Detect which cell encompasses the target text, then output its (x, y) center coordinate. 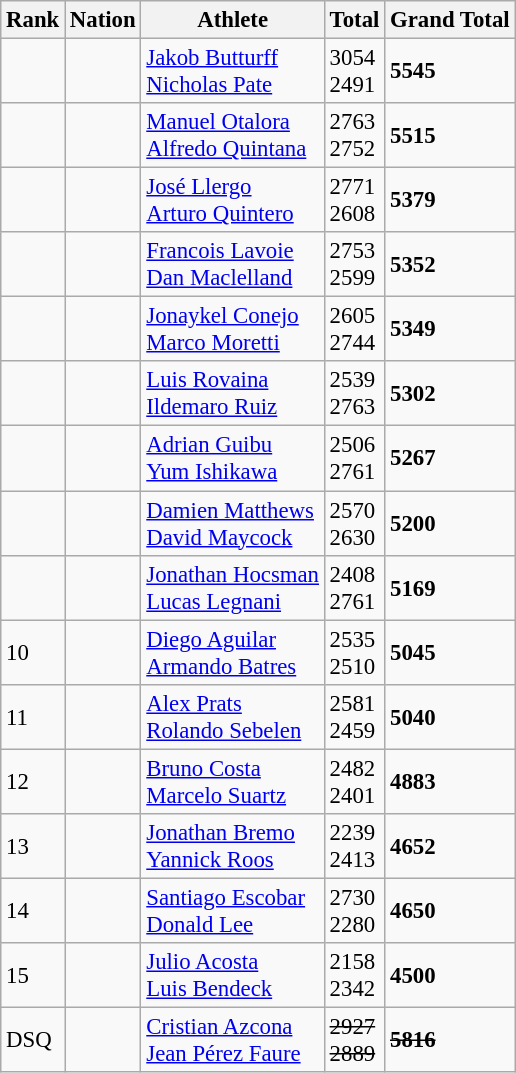
Total (354, 20)
15 (33, 976)
DSQ (33, 1040)
27302280 (354, 910)
5379 (450, 200)
Cristian AzconaJean Pérez Faure (232, 1040)
21582342 (354, 976)
5169 (450, 588)
4652 (450, 846)
Francois LavoieDan Maclelland (232, 264)
25392763 (354, 394)
Jakob ButturffNicholas Pate (232, 72)
5045 (450, 652)
25812459 (354, 716)
Julio AcostaLuis Bendeck (232, 976)
10 (33, 652)
5816 (450, 1040)
5349 (450, 330)
5515 (450, 136)
4883 (450, 782)
Alex PratsRolando Sebelen (232, 716)
Damien MatthewsDavid Maycock (232, 524)
27532599 (354, 264)
22392413 (354, 846)
27632752 (354, 136)
11 (33, 716)
25062761 (354, 458)
12 (33, 782)
5352 (450, 264)
4650 (450, 910)
30542491 (354, 72)
Santiago EscobarDonald Lee (232, 910)
5302 (450, 394)
Adrian GuibuYum Ishikawa (232, 458)
13 (33, 846)
25352510 (354, 652)
27712608 (354, 200)
Luis RovainaIldemaro Ruiz (232, 394)
5267 (450, 458)
24082761 (354, 588)
José LlergoArturo Quintero (232, 200)
29272889 (354, 1040)
Rank (33, 20)
5545 (450, 72)
5040 (450, 716)
14 (33, 910)
Jonathan HocsmanLucas Legnani (232, 588)
Nation (103, 20)
24822401 (354, 782)
4500 (450, 976)
Bruno CostaMarcelo Suartz (232, 782)
Jonaykel ConejoMarco Moretti (232, 330)
Grand Total (450, 20)
Manuel OtaloraAlfredo Quintana (232, 136)
Jonathan BremoYannick Roos (232, 846)
26052744 (354, 330)
5200 (450, 524)
25702630 (354, 524)
Diego AguilarArmando Batres (232, 652)
Athlete (232, 20)
